Determine the (x, y) coordinate at the center of the cell enclosing the given text.  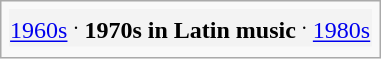
1960s . 1970s in Latin music . 1980s (190, 27)
